Return the (x, y) coordinate for the center point of the cell that contains the specified text.  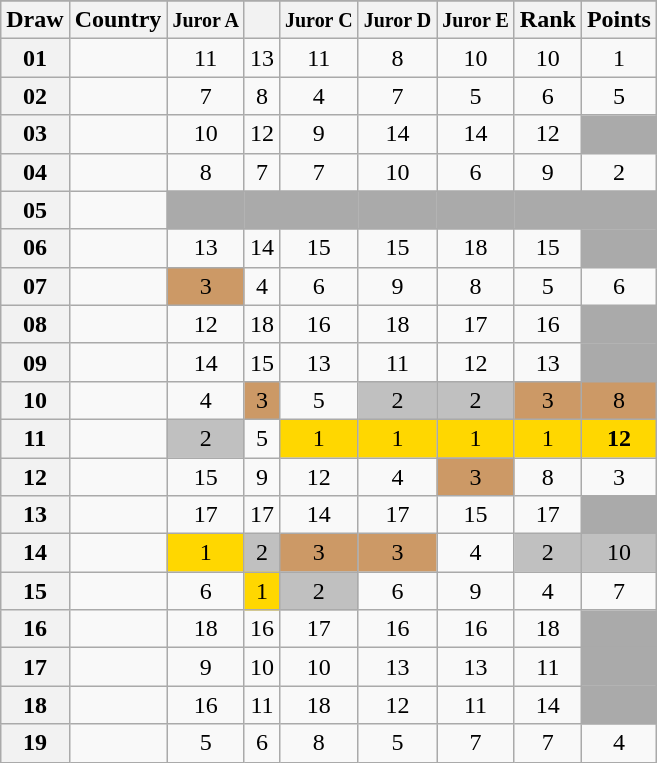
Draw (35, 20)
05 (35, 210)
Juror A (206, 20)
03 (35, 134)
Points (618, 20)
07 (35, 286)
02 (35, 96)
Juror D (398, 20)
Juror E (476, 20)
09 (35, 362)
Country (118, 20)
01 (35, 58)
19 (35, 743)
08 (35, 324)
Rank (548, 20)
06 (35, 248)
04 (35, 172)
Juror C (318, 20)
